From the cell containing the given text, extract its center point as (x, y) coordinate. 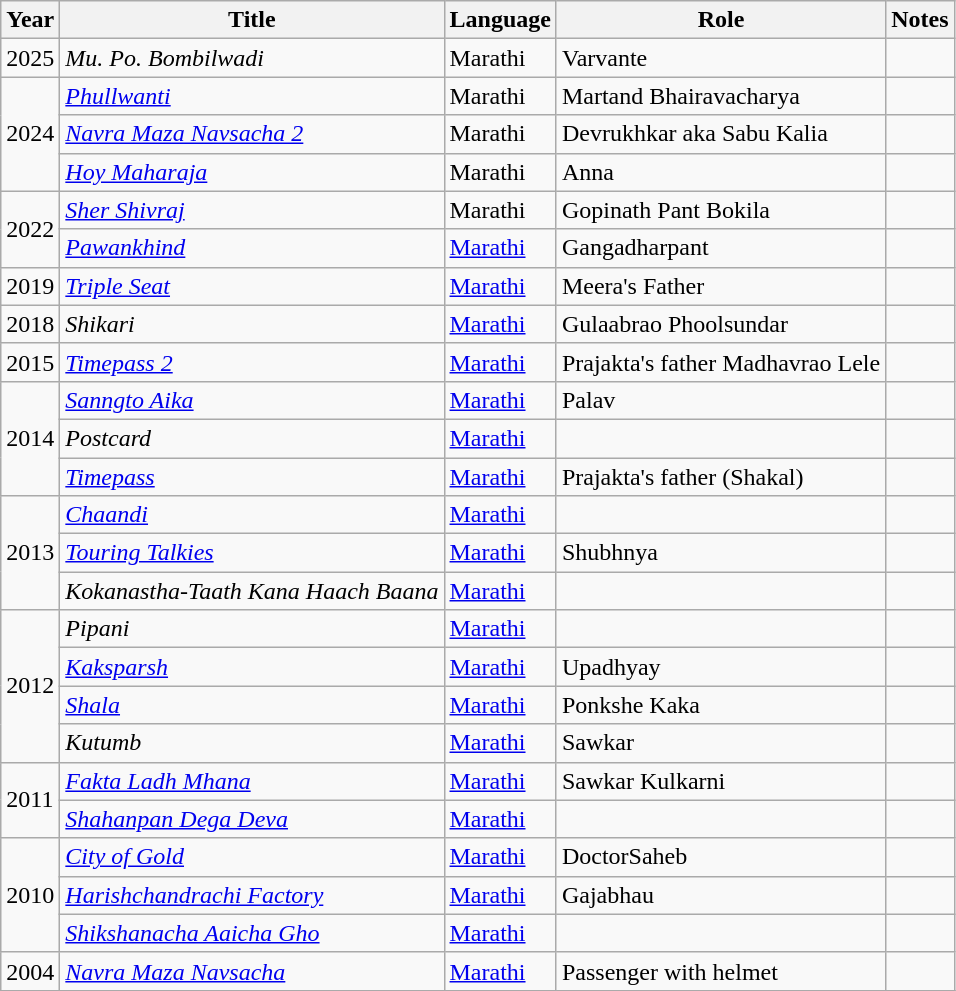
Martand Bhairavacharya (720, 96)
2025 (30, 58)
Gopinath Pant Bokila (720, 210)
Hoy Maharaja (252, 172)
Shala (252, 705)
2011 (30, 800)
DoctorSaheb (720, 857)
Chaandi (252, 515)
Anna (720, 172)
Navra Maza Navsacha 2 (252, 134)
Title (252, 20)
City of Gold (252, 857)
Fakta Ladh Mhana (252, 781)
Phullwanti (252, 96)
2022 (30, 229)
2015 (30, 362)
Ponkshe Kaka (720, 705)
2010 (30, 895)
Triple Seat (252, 286)
Gulaabrao Phoolsundar (720, 324)
2004 (30, 971)
2012 (30, 686)
Pawankhind (252, 248)
Devrukhkar aka Sabu Kalia (720, 134)
Sawkar Kulkarni (720, 781)
Gangadharpant (720, 248)
Upadhyay (720, 667)
2013 (30, 553)
2024 (30, 134)
Kutumb (252, 743)
Prajakta's father (Shakal) (720, 477)
Kaksparsh (252, 667)
2019 (30, 286)
Navra Maza Navsacha (252, 971)
Touring Talkies (252, 553)
Meera's Father (720, 286)
Role (720, 20)
Sher Shivraj (252, 210)
Shikari (252, 324)
Pipani (252, 629)
Mu. Po. Bombilwadi (252, 58)
2018 (30, 324)
2014 (30, 438)
Shahanpan Dega Deva (252, 819)
Varvante (720, 58)
Timepass 2 (252, 362)
Year (30, 20)
Language (500, 20)
Shikshanacha Aaicha Gho (252, 933)
Shubhnya (720, 553)
Palav (720, 400)
Harishchandrachi Factory (252, 895)
Sawkar (720, 743)
Kokanastha-Taath Kana Haach Baana (252, 591)
Prajakta's father Madhavrao Lele (720, 362)
Notes (920, 20)
Postcard (252, 438)
Passenger with helmet (720, 971)
Gajabhau (720, 895)
Timepass (252, 477)
Sanngto Aika (252, 400)
